Scan for the cell matching the given text and deliver its [X, Y] coordinate at center. 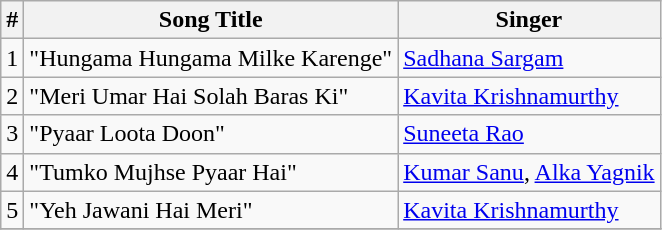
3 [12, 134]
Singer [529, 20]
5 [12, 210]
# [12, 20]
"Pyaar Loota Doon" [211, 134]
"Yeh Jawani Hai Meri" [211, 210]
Kumar Sanu, Alka Yagnik [529, 172]
"Tumko Mujhse Pyaar Hai" [211, 172]
Sadhana Sargam [529, 58]
4 [12, 172]
Suneeta Rao [529, 134]
1 [12, 58]
"Meri Umar Hai Solah Baras Ki" [211, 96]
"Hungama Hungama Milke Karenge" [211, 58]
2 [12, 96]
Song Title [211, 20]
